Determine the [X, Y] coordinate at the center of the cell enclosing the given text.  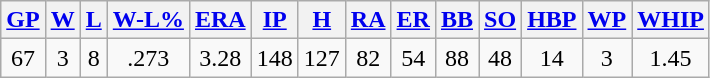
SO [500, 20]
L [94, 20]
48 [500, 58]
88 [456, 58]
W-L% [148, 20]
ER [413, 20]
.273 [148, 58]
82 [368, 58]
1.45 [671, 58]
148 [274, 58]
ERA [220, 20]
WP [607, 20]
GP [23, 20]
IP [274, 20]
HBP [552, 20]
8 [94, 58]
BB [456, 20]
14 [552, 58]
H [322, 20]
W [62, 20]
127 [322, 58]
RA [368, 20]
3.28 [220, 58]
54 [413, 58]
WHIP [671, 20]
67 [23, 58]
